From the cell containing the given text, extract its center point as (X, Y) coordinate. 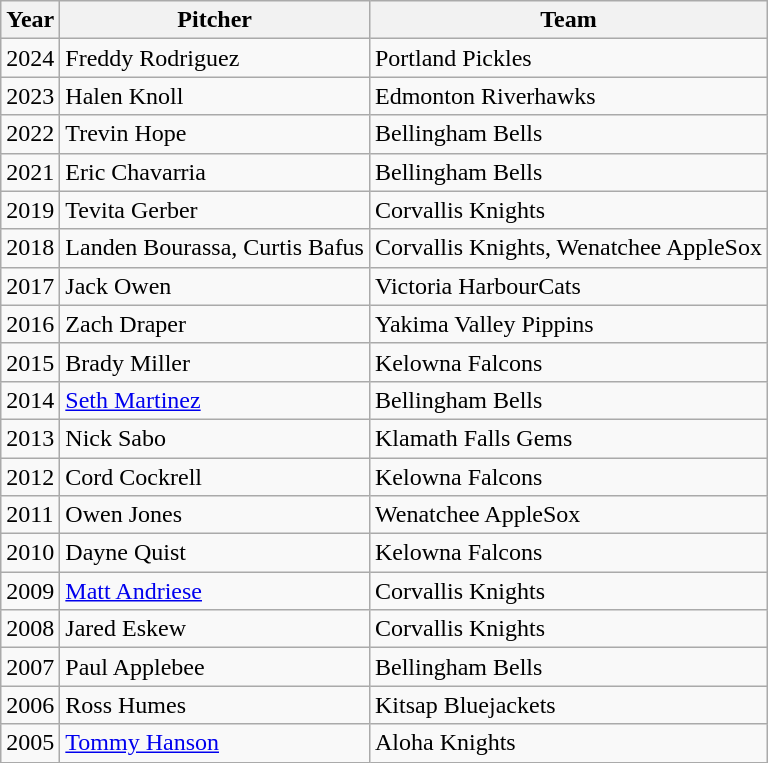
2014 (30, 400)
2019 (30, 210)
Landen Bourassa, Curtis Bafus (215, 248)
2022 (30, 134)
Klamath Falls Gems (568, 438)
Zach Draper (215, 324)
Kitsap Bluejackets (568, 705)
2024 (30, 58)
2005 (30, 743)
Jack Owen (215, 286)
Portland Pickles (568, 58)
Aloha Knights (568, 743)
Matt Andriese (215, 591)
2016 (30, 324)
Dayne Quist (215, 553)
2018 (30, 248)
2021 (30, 172)
2023 (30, 96)
Cord Cockrell (215, 477)
2012 (30, 477)
Seth Martinez (215, 400)
Edmonton Riverhawks (568, 96)
Tommy Hanson (215, 743)
Year (30, 20)
2006 (30, 705)
Nick Sabo (215, 438)
Paul Applebee (215, 667)
2010 (30, 553)
2009 (30, 591)
Corvallis Knights, Wenatchee AppleSox (568, 248)
Yakima Valley Pippins (568, 324)
2015 (30, 362)
Team (568, 20)
2008 (30, 629)
2017 (30, 286)
Wenatchee AppleSox (568, 515)
Ross Humes (215, 705)
Eric Chavarria (215, 172)
2011 (30, 515)
Halen Knoll (215, 96)
Pitcher (215, 20)
Owen Jones (215, 515)
Trevin Hope (215, 134)
2013 (30, 438)
Tevita Gerber (215, 210)
2007 (30, 667)
Victoria HarbourCats (568, 286)
Brady Miller (215, 362)
Freddy Rodriguez (215, 58)
Jared Eskew (215, 629)
